For the text-containing cell, return its midpoint in (X, Y) coordinate format. 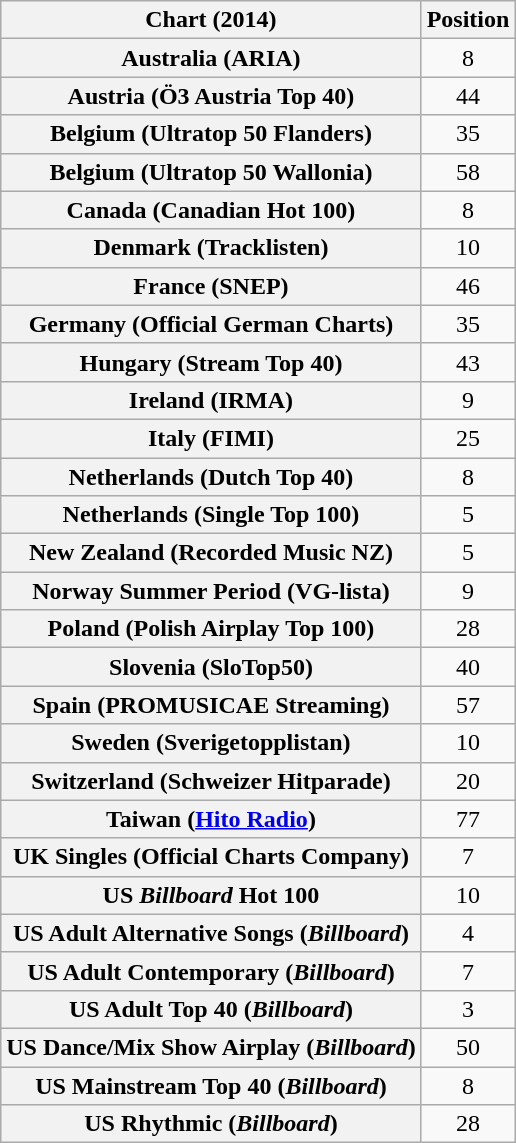
20 (468, 781)
Belgium (Ultratop 50 Wallonia) (211, 172)
Taiwan (Hito Radio) (211, 819)
Chart (2014) (211, 20)
Australia (ARIA) (211, 58)
US Adult Contemporary (Billboard) (211, 971)
US Adult Alternative Songs (Billboard) (211, 933)
3 (468, 1009)
77 (468, 819)
New Zealand (Recorded Music NZ) (211, 553)
Norway Summer Period (VG-lista) (211, 591)
Belgium (Ultratop 50 Flanders) (211, 134)
Italy (FIMI) (211, 438)
US Dance/Mix Show Airplay (Billboard) (211, 1047)
US Adult Top 40 (Billboard) (211, 1009)
4 (468, 933)
Denmark (Tracklisten) (211, 248)
Netherlands (Dutch Top 40) (211, 477)
Slovenia (SloTop50) (211, 667)
57 (468, 705)
Hungary (Stream Top 40) (211, 362)
44 (468, 96)
France (SNEP) (211, 286)
43 (468, 362)
UK Singles (Official Charts Company) (211, 857)
Sweden (Sverigetopplistan) (211, 743)
Position (468, 20)
Austria (Ö3 Austria Top 40) (211, 96)
Germany (Official German Charts) (211, 324)
US Billboard Hot 100 (211, 895)
Spain (PROMUSICAE Streaming) (211, 705)
Ireland (IRMA) (211, 400)
US Rhythmic (Billboard) (211, 1124)
50 (468, 1047)
25 (468, 438)
Switzerland (Schweizer Hitparade) (211, 781)
40 (468, 667)
58 (468, 172)
Netherlands (Single Top 100) (211, 515)
Canada (Canadian Hot 100) (211, 210)
US Mainstream Top 40 (Billboard) (211, 1085)
Poland (Polish Airplay Top 100) (211, 629)
46 (468, 286)
